Detect which cell encompasses the target text, then output its (X, Y) center coordinate. 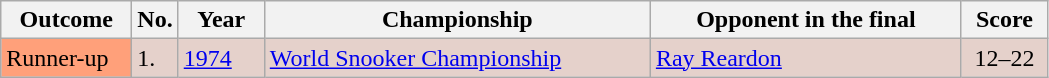
Score (1004, 20)
Outcome (66, 20)
12–22 (1004, 58)
Year (221, 20)
Runner-up (66, 58)
1974 (221, 58)
1. (155, 58)
Ray Reardon (806, 58)
Opponent in the final (806, 20)
World Snooker Championship (457, 58)
Championship (457, 20)
No. (155, 20)
